Return (X, Y) of the center of cell containing provided text 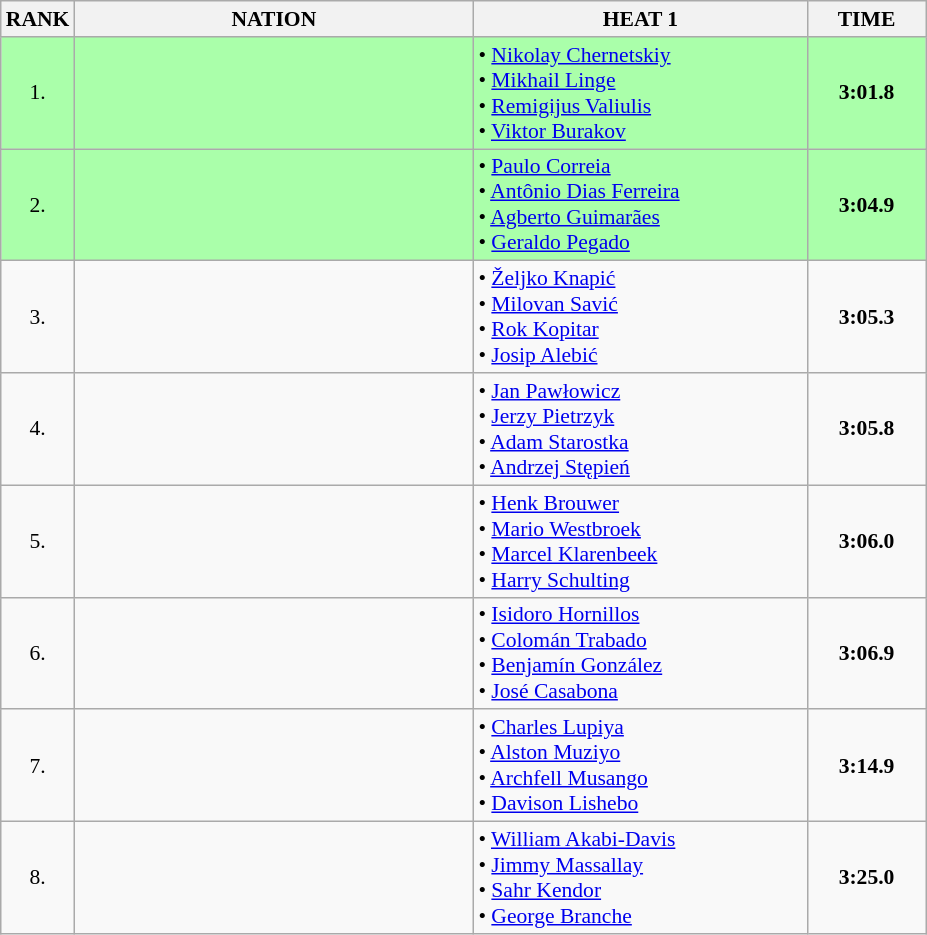
7. (38, 766)
TIME (866, 19)
• Isidoro Hornillos• Colomán Trabado• Benjamín González• José Casabona (640, 653)
NATION (274, 19)
3:04.9 (866, 205)
3:01.8 (866, 93)
3. (38, 317)
• Željko Knapić• Milovan Savić• Rok Kopitar• Josip Alebić (640, 317)
• Paulo Correia• Antônio Dias Ferreira• Agberto Guimarães• Geraldo Pegado (640, 205)
1. (38, 93)
8. (38, 878)
• Charles Lupiya• Alston Muziyo• Archfell Musango• Davison Lishebo (640, 766)
HEAT 1 (640, 19)
3:05.3 (866, 317)
2. (38, 205)
4. (38, 429)
• Henk Brouwer• Mario Westbroek• Marcel Klarenbeek• Harry Schulting (640, 541)
• Jan Pawłowicz• Jerzy Pietrzyk• Adam Starostka• Andrzej Stępień (640, 429)
5. (38, 541)
• William Akabi-Davis• Jimmy Massallay• Sahr Kendor• George Branche (640, 878)
3:06.9 (866, 653)
• Nikolay Chernetskiy• Mikhail Linge• Remigijus Valiulis• Viktor Burakov (640, 93)
3:06.0 (866, 541)
3:14.9 (866, 766)
RANK (38, 19)
3:25.0 (866, 878)
6. (38, 653)
3:05.8 (866, 429)
